From the cell containing the given text, extract its center point as [x, y] coordinate. 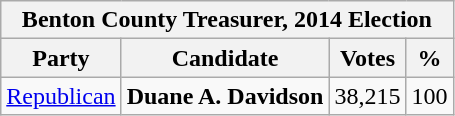
Duane A. Davidson [225, 96]
Benton County Treasurer, 2014 Election [227, 20]
Votes [368, 58]
100 [430, 96]
38,215 [368, 96]
Party [61, 58]
Candidate [225, 58]
% [430, 58]
Republican [61, 96]
